Extract the [X, Y] coordinate from the center of the cell holding the provided text.  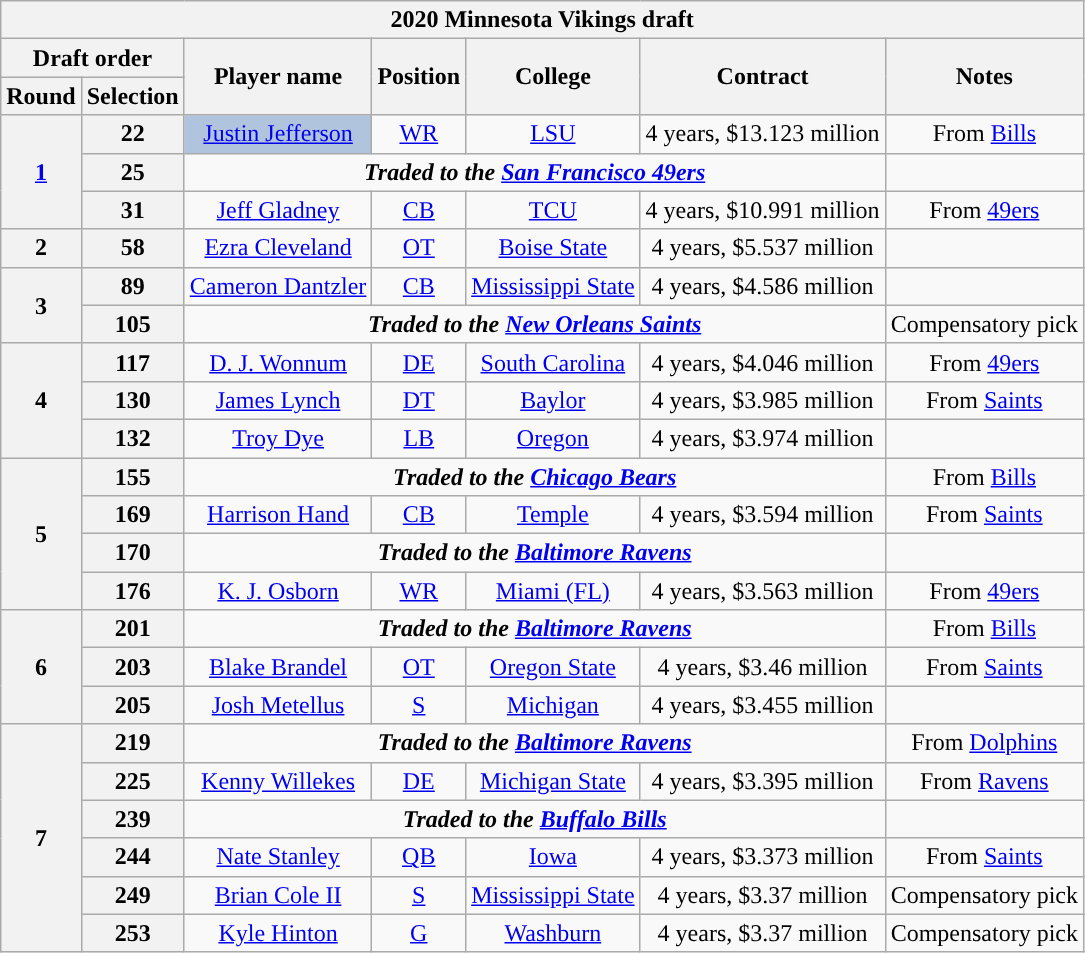
132 [132, 438]
Blake Brandel [278, 667]
4 years, $3.373 million [762, 857]
Traded to the New Orleans Saints [534, 324]
6 [41, 667]
155 [132, 477]
249 [132, 895]
Miami (FL) [553, 591]
Washburn [553, 933]
Michigan [553, 705]
4 years, $3.395 million [762, 781]
4 years, $3.563 million [762, 591]
22 [132, 134]
170 [132, 553]
4 [41, 400]
From Ravens [984, 781]
31 [132, 210]
130 [132, 400]
4 years, $3.594 million [762, 515]
Harrison Hand [278, 515]
Draft order [92, 58]
205 [132, 705]
239 [132, 819]
105 [132, 324]
Temple [553, 515]
117 [132, 362]
Cameron Dantzler [278, 286]
2 [41, 248]
5 [41, 534]
4 years, $10.991 million [762, 210]
Oregon [553, 438]
South Carolina [553, 362]
Notes [984, 77]
89 [132, 286]
4 years, $13.123 million [762, 134]
From Dolphins [984, 743]
Boise State [553, 248]
Oregon State [553, 667]
4 years, $3.974 million [762, 438]
3 [41, 305]
2020 Minnesota Vikings draft [542, 20]
D. J. Wonnum [278, 362]
4 years, $3.455 million [762, 705]
K. J. Osborn [278, 591]
Round [41, 96]
Player name [278, 77]
244 [132, 857]
LB [419, 438]
Contract [762, 77]
Iowa [553, 857]
Position [419, 77]
7 [41, 838]
176 [132, 591]
Traded to the Chicago Bears [534, 477]
201 [132, 629]
58 [132, 248]
Nate Stanley [278, 857]
Justin Jefferson [278, 134]
253 [132, 933]
Josh Metellus [278, 705]
219 [132, 743]
DT [419, 400]
4 years, $4.046 million [762, 362]
Baylor [553, 400]
Kyle Hinton [278, 933]
Ezra Cleveland [278, 248]
LSU [553, 134]
169 [132, 515]
QB [419, 857]
Traded to the Buffalo Bills [534, 819]
Brian Cole II [278, 895]
Jeff Gladney [278, 210]
4 years, $4.586 million [762, 286]
James Lynch [278, 400]
College [553, 77]
Kenny Willekes [278, 781]
225 [132, 781]
4 years, $3.985 million [762, 400]
Traded to the San Francisco 49ers [534, 172]
25 [132, 172]
1 [41, 172]
Troy Dye [278, 438]
G [419, 933]
TCU [553, 210]
Selection [132, 96]
Michigan State [553, 781]
4 years, $5.537 million [762, 248]
4 years, $3.46 million [762, 667]
203 [132, 667]
